Find where the given text appears and provide that cell's center as [x, y] coordinate. 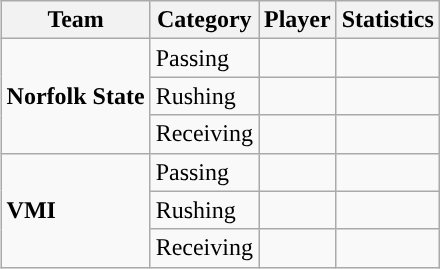
Category [204, 20]
VMI [76, 210]
Norfolk State [76, 96]
Statistics [388, 20]
Team [76, 20]
Player [297, 20]
